Locate the cell with the specified text and output its [X, Y] center coordinate. 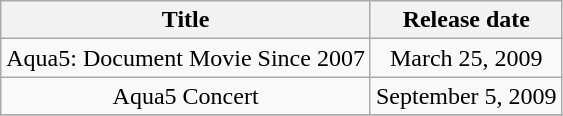
Release date [466, 20]
Title [186, 20]
Aqua5: Document Movie Since 2007 [186, 58]
March 25, 2009 [466, 58]
Aqua5 Concert [186, 96]
September 5, 2009 [466, 96]
